Determine the (X, Y) coordinate at the center of the cell enclosing the given text.  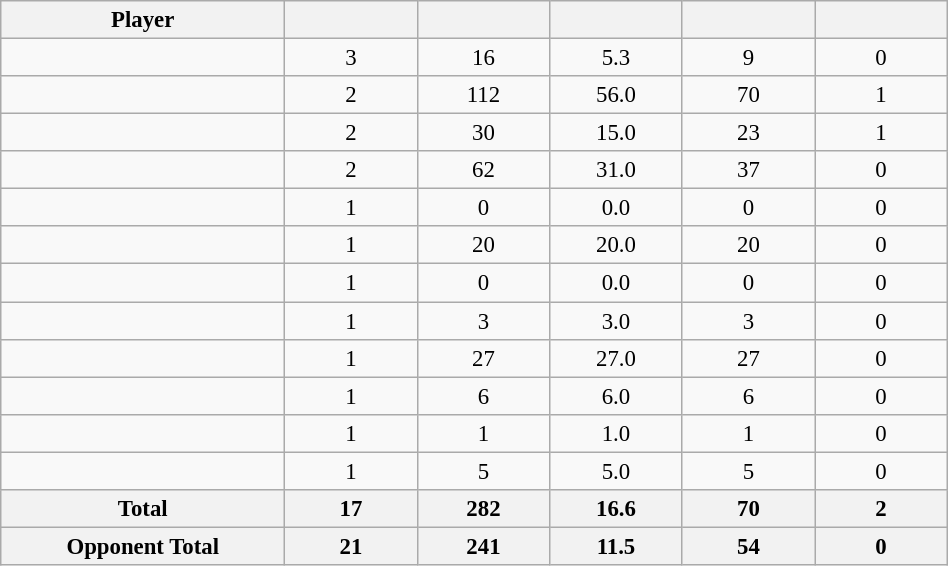
16 (483, 58)
37 (748, 170)
9 (748, 58)
27.0 (616, 358)
30 (483, 133)
241 (483, 546)
Total (143, 509)
31.0 (616, 170)
21 (351, 546)
15.0 (616, 133)
6.0 (616, 396)
3.0 (616, 321)
Opponent Total (143, 546)
282 (483, 509)
56.0 (616, 95)
5.3 (616, 58)
112 (483, 95)
16.6 (616, 509)
54 (748, 546)
1.0 (616, 433)
5.0 (616, 471)
Player (143, 20)
23 (748, 133)
20.0 (616, 245)
62 (483, 170)
17 (351, 509)
11.5 (616, 546)
